Provide the (x, y) coordinate of the cell's center where the given text is located.  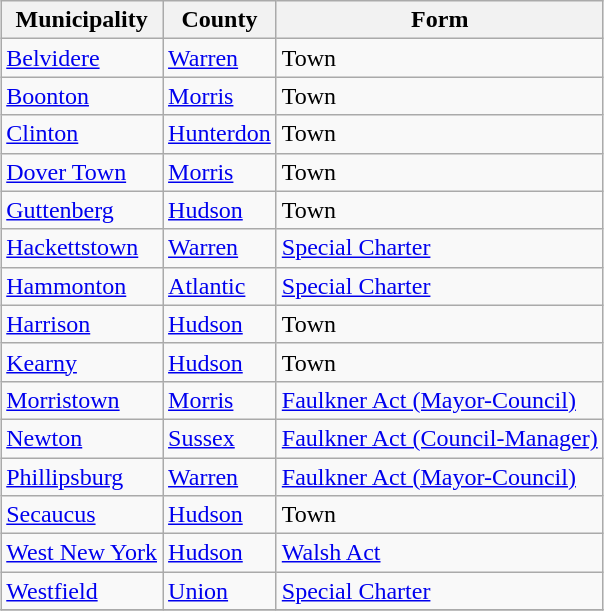
Dover Town (82, 172)
Belvidere (82, 58)
Clinton (82, 134)
Hackettstown (82, 248)
Municipality (82, 20)
Phillipsburg (82, 477)
Form (440, 20)
Westfield (82, 591)
West New York (82, 553)
Walsh Act (440, 553)
Sussex (220, 438)
Hammonton (82, 286)
Secaucus (82, 515)
Guttenberg (82, 210)
Harrison (82, 324)
County (220, 20)
Morristown (82, 400)
Union (220, 591)
Atlantic (220, 286)
Faulkner Act (Council-Manager) (440, 438)
Hunterdon (220, 134)
Boonton (82, 96)
Newton (82, 438)
Kearny (82, 362)
